From the cell containing the given text, extract its center point as [x, y] coordinate. 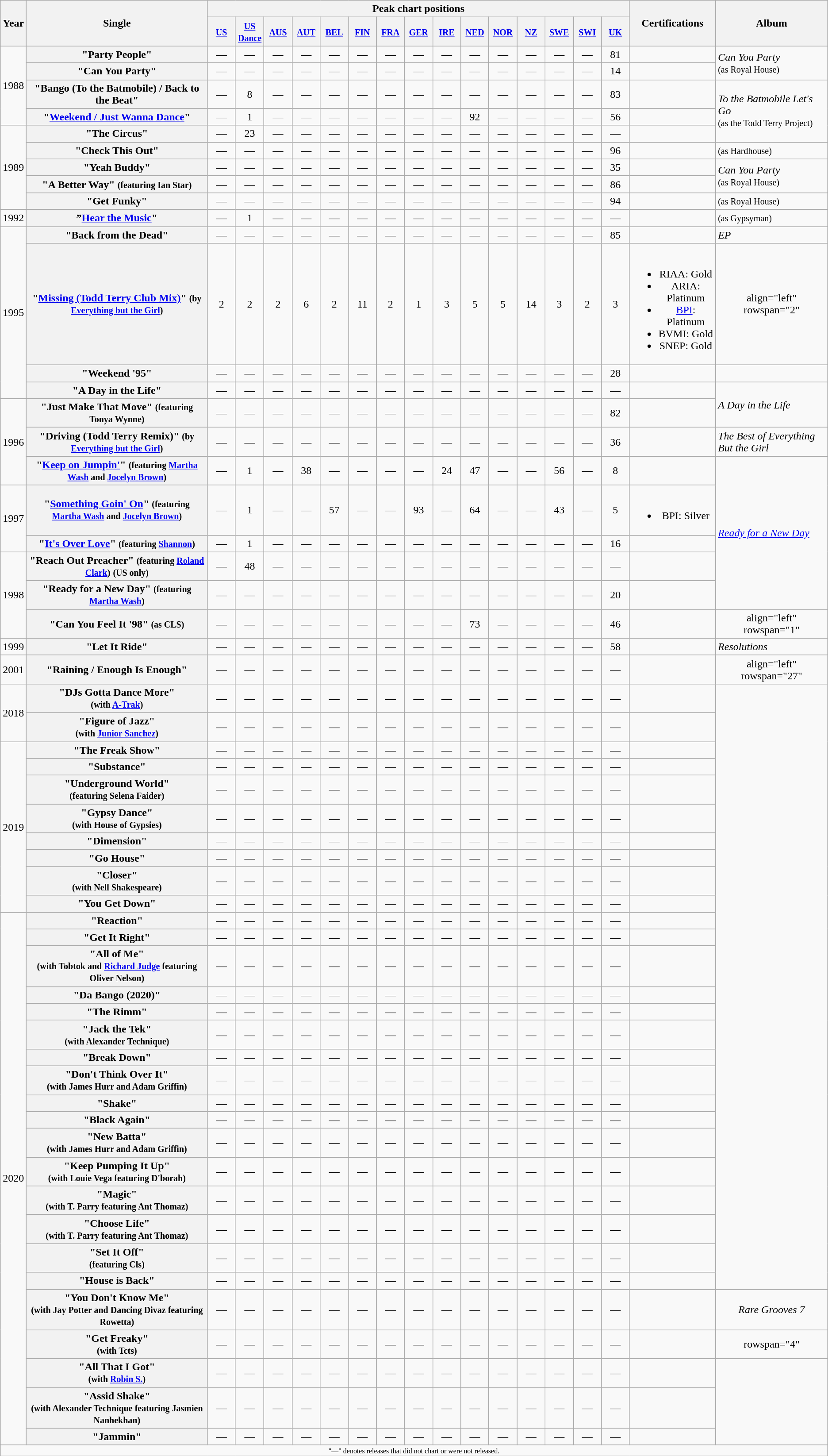
Peak chart positions [418, 9]
"Go House" [117, 858]
"Dimension" [117, 841]
23 [249, 134]
To the Batmobile Let's Go (as the Todd Terry Project) [772, 111]
1995 [13, 312]
Ready for a New Day [772, 533]
"Shake" [117, 1103]
2001 [13, 669]
SWI [587, 32]
20 [616, 595]
1996 [13, 442]
"Reaction" [117, 921]
RIAA: GoldARIA: PlatinumBPI: PlatinumBVMI: GoldSNEP: Gold [672, 304]
"House is Back" [117, 1281]
82 [616, 413]
28 [616, 374]
85 [616, 235]
NOR [503, 32]
2018 [13, 713]
"Gypsy Dance" (with House of Gypsies) [117, 819]
"A Better Way" (featuring Ian Star) [117, 184]
"Substance" [117, 767]
93 [419, 510]
AUT [306, 32]
"It's Over Love" (featuring Shannon) [117, 543]
(as Hardhouse) [772, 150]
"The Freak Show" [117, 750]
align="left" rowspan="2" [772, 304]
Single [117, 23]
"Jack the Tek" (with Alexander Technique) [117, 1035]
UK [616, 32]
86 [616, 184]
"Keep Pumping It Up" (with Louie Vega featuring D'borah) [117, 1172]
"Weekend / Just Wanna Dance" [117, 117]
83 [616, 94]
81 [616, 54]
"Check This Out" [117, 150]
align="left" rowspan="1" [772, 624]
FRA [391, 32]
"Get It Right" [117, 937]
Resolutions [772, 647]
"Back from the Dead" [117, 235]
EP [772, 235]
94 [616, 201]
"Break Down" [117, 1057]
"Weekend '95" [117, 374]
1989 [13, 167]
1997 [13, 519]
rowspan="4" [772, 1344]
IRE [447, 32]
"Da Bango (2020)" [117, 995]
38 [306, 471]
"A Day in the Life" [117, 390]
"Closer" (with Nell Shakespeare) [117, 881]
NZ [531, 32]
"Party People" [117, 54]
AUS [278, 32]
"The Circus" [117, 134]
"—" denotes releases that did not chart or were not released. [414, 1450]
A Day in the Life [772, 404]
BPI: Silver [672, 510]
35 [616, 167]
36 [616, 442]
align="left" rowspan="27" [772, 669]
US [222, 32]
"New Batta" (with James Hurr and Adam Griffin) [117, 1143]
"Set It Off" (featuring Cls) [117, 1258]
"Yeah Buddy" [117, 167]
"Choose Life" (with T. Parry featuring Ant Thomaz) [117, 1229]
46 [616, 624]
Year [13, 23]
57 [334, 510]
92 [475, 117]
(as Gypsyman) [772, 218]
"Jammin" [117, 1437]
48 [249, 566]
"Something Goin' On" (featuring Martha Wash and Jocelyn Brown) [117, 510]
BEL [334, 32]
16 [616, 543]
The Best of Everything But the Girl [772, 442]
Rare Grooves 7 [772, 1310]
"DJs Gotta Dance More" (with A-Trak) [117, 698]
"Just Make That Move" (featuring Tonya Wynne) [117, 413]
64 [475, 510]
NED [475, 32]
1992 [13, 218]
"You Get Down" [117, 904]
6 [306, 304]
"Missing (Todd Terry Club Mix)" (by Everything but the Girl) [117, 304]
"Underground World" (featuring Selena Faider) [117, 790]
"You Don't Know Me" (with Jay Potter and Dancing Divaz featuring Rowetta) [117, 1310]
"Let It Ride" [117, 647]
US Dance [249, 32]
"Ready for a New Day" (featuring Martha Wash) [117, 595]
"Driving (Todd Terry Remix)" (by Everything but the Girl) [117, 442]
"All of Me" (with Tobtok and Richard Judge featuring Oliver Nelson) [117, 966]
2019 [13, 827]
"Can You Feel It '98" (as CLS) [117, 624]
"Black Again" [117, 1120]
73 [475, 624]
58 [616, 647]
"The Rimm" [117, 1012]
1998 [13, 595]
Certifications [672, 23]
"Reach Out Preacher" (featuring Roland Clark) (US only) [117, 566]
"Keep on Jumpin'" (featuring Martha Wash and Jocelyn Brown) [117, 471]
GER [419, 32]
"All That I Got" (with Robin S.) [117, 1373]
43 [559, 510]
1999 [13, 647]
"Can You Party" [117, 71]
"Bango (To the Batmobile) / Back to the Beat" [117, 94]
47 [475, 471]
"Raining / Enough Is Enough" [117, 669]
FIN [363, 32]
"Don't Think Over It" (with James Hurr and Adam Griffin) [117, 1080]
96 [616, 150]
(as Royal House) [772, 201]
"Get Freaky" (with Tcts) [117, 1344]
Album [772, 23]
"Get Funky" [117, 201]
"Figure of Jazz" (with Junior Sanchez) [117, 727]
SWE [559, 32]
11 [363, 304]
"Magic" (with T. Parry featuring Ant Thomaz) [117, 1200]
24 [447, 471]
2020 [13, 1179]
1988 [13, 86]
"Assid Shake" (with Alexander Technique featuring Jasmien Nanhekhan) [117, 1408]
”Hear the Music" [117, 218]
